Extract the (X, Y) coordinate from the center of the cell holding the provided text.  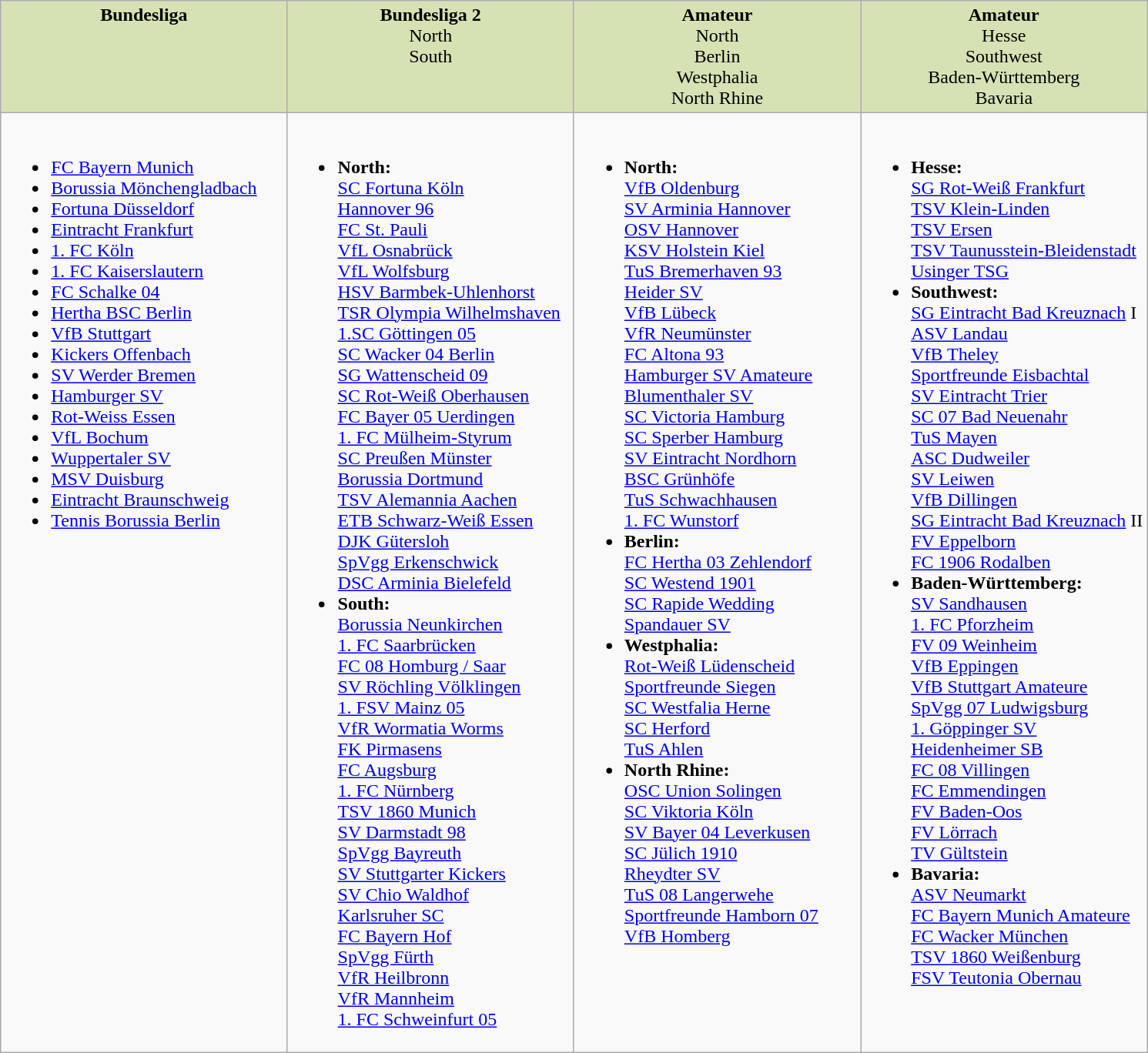
Amateur HesseSouthwestBaden-WürttembergBavaria (1004, 57)
Bundesliga (144, 57)
Amateur NorthBerlinWestphaliaNorth Rhine (717, 57)
Bundesliga 2 NorthSouth (430, 57)
